Detect which cell encompasses the target text, then output its [X, Y] center coordinate. 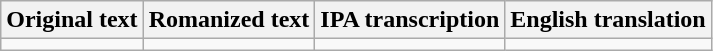
IPA transcription [410, 20]
Romanized text [229, 20]
Original text [72, 20]
English translation [608, 20]
